Detect which cell encompasses the target text, then output its [x, y] center coordinate. 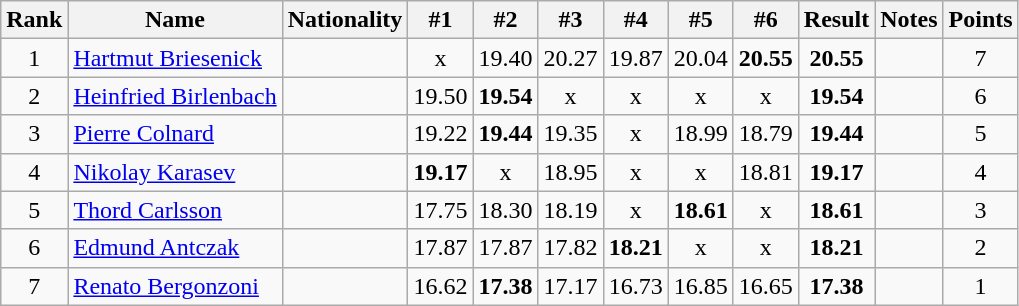
18.95 [570, 172]
19.50 [440, 96]
Hartmut Briesenick [175, 58]
Pierre Colnard [175, 134]
Notes [909, 20]
#4 [636, 20]
#3 [570, 20]
Name [175, 20]
19.22 [440, 134]
19.40 [506, 58]
Edmund Antczak [175, 248]
16.73 [636, 286]
16.62 [440, 286]
Nikolay Karasev [175, 172]
Thord Carlsson [175, 210]
Renato Bergonzoni [175, 286]
16.85 [700, 286]
20.04 [700, 58]
#5 [700, 20]
17.17 [570, 286]
Nationality [345, 20]
18.19 [570, 210]
#2 [506, 20]
16.65 [766, 286]
20.27 [570, 58]
Points [980, 20]
Heinfried Birlenbach [175, 96]
Result [836, 20]
19.87 [636, 58]
#1 [440, 20]
17.75 [440, 210]
17.82 [570, 248]
18.79 [766, 134]
19.35 [570, 134]
#6 [766, 20]
18.99 [700, 134]
18.81 [766, 172]
Rank [34, 20]
18.30 [506, 210]
